Search for the cell housing the specified text and yield its (x, y) center coordinate. 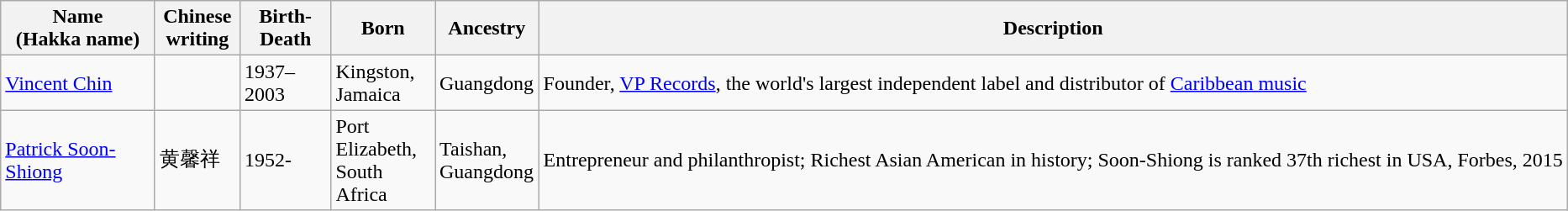
Birth-Death (286, 29)
Port Elizabeth, South Africa (383, 160)
Entrepreneur and philanthropist; Richest Asian American in history; Soon-Shiong is ranked 37th richest in USA, Forbes, 2015 (1053, 160)
Ancestry (487, 29)
Description (1053, 29)
Born (383, 29)
1952- (286, 160)
Patrick Soon-Shiong (78, 160)
Kingston, Jamaica (383, 82)
Founder, VP Records, the world's largest independent label and distributor of Caribbean music (1053, 82)
Name(Hakka name) (78, 29)
Taishan, Guangdong (487, 160)
1937–2003 (286, 82)
Guangdong (487, 82)
Vincent Chin (78, 82)
Chinese writing (197, 29)
黄馨祥 (197, 160)
